Detect which cell encompasses the target text, then output its (x, y) center coordinate. 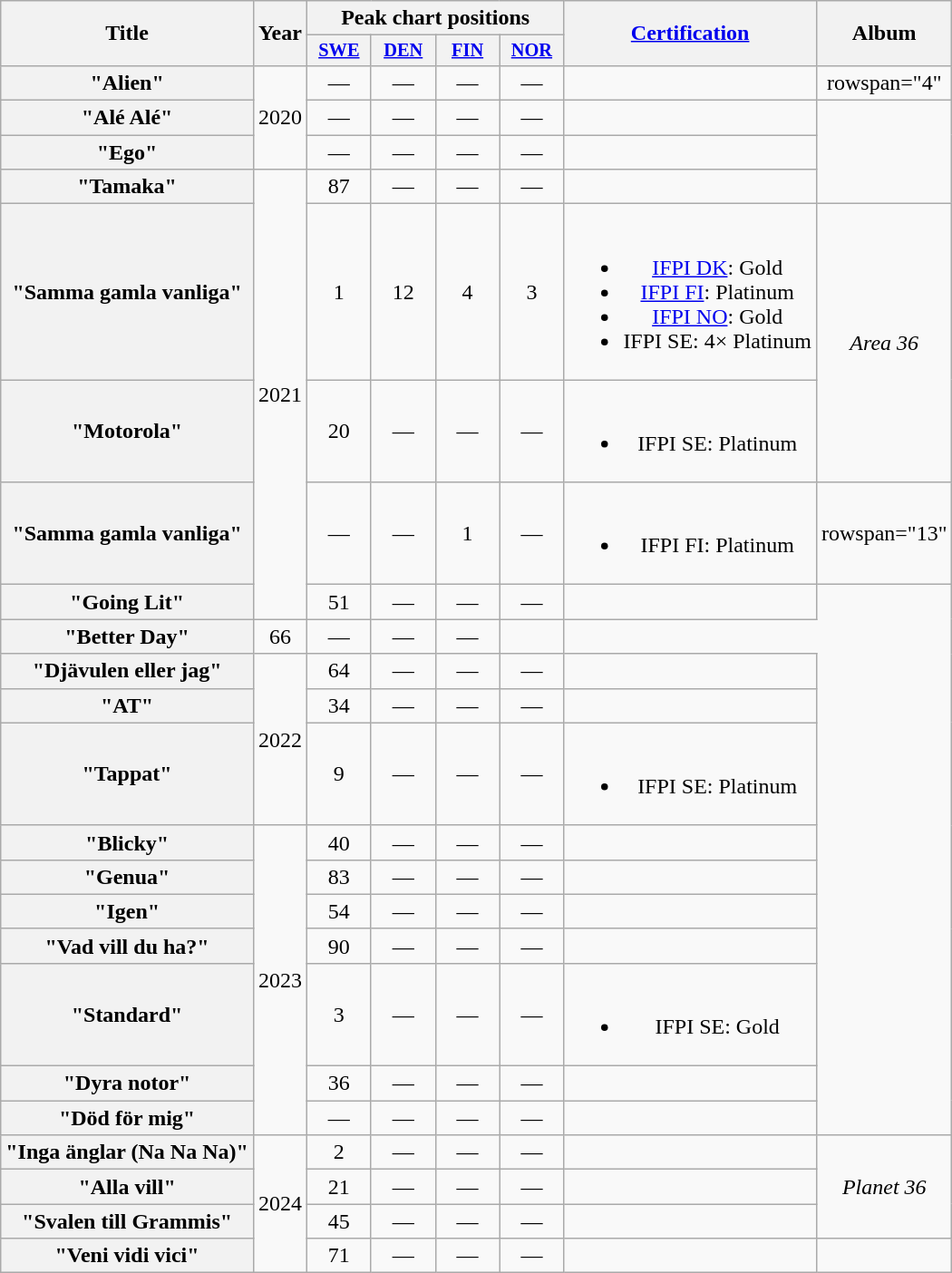
"Igen" (127, 911)
87 (339, 187)
34 (339, 705)
2024 (279, 1204)
"Better Day" (127, 636)
Peak chart positions (435, 18)
"Blicky" (127, 842)
"Djävulen eller jag" (127, 671)
83 (339, 877)
Album (884, 34)
Certification (691, 34)
"Alien" (127, 83)
NOR (531, 51)
"Inga änglar (Na Na Na)" (127, 1152)
"Standard" (127, 1014)
"Alé Alé" (127, 118)
IFPI FI: Platinum (691, 533)
rowspan="13" (884, 533)
2 (339, 1152)
54 (339, 911)
FIN (468, 51)
"Alla vill" (127, 1187)
SWE (339, 51)
51 (339, 602)
4 (468, 292)
"Ego" (127, 152)
2023 (279, 979)
"Dyra notor" (127, 1084)
rowspan="4" (884, 83)
45 (339, 1221)
2020 (279, 117)
Year (279, 34)
"Veni vidi vici" (127, 1256)
"Tamaka" (127, 187)
"Motorola" (127, 432)
9 (339, 774)
20 (339, 432)
Planet 36 (884, 1187)
"Död för mig" (127, 1118)
12 (403, 292)
2021 (279, 394)
IFPI SE: Gold (691, 1014)
21 (339, 1187)
2022 (279, 740)
Area 36 (884, 343)
DEN (403, 51)
"Genua" (127, 877)
"Going Lit" (127, 602)
64 (339, 671)
40 (339, 842)
36 (339, 1084)
"Vad vill du ha?" (127, 946)
Title (127, 34)
66 (279, 636)
71 (339, 1256)
"Tappat" (127, 774)
90 (339, 946)
"AT" (127, 705)
"Svalen till Grammis" (127, 1221)
IFPI DK: GoldIFPI FI: PlatinumIFPI NO: GoldIFPI SE: 4× Platinum (691, 292)
